Detect which cell encompasses the target text, then output its [X, Y] center coordinate. 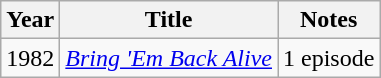
1982 [30, 58]
Year [30, 20]
Title [169, 20]
Bring 'Em Back Alive [169, 58]
Notes [329, 20]
1 episode [329, 58]
